Output the [X, Y] coordinate of the center of the cell containing the given text.  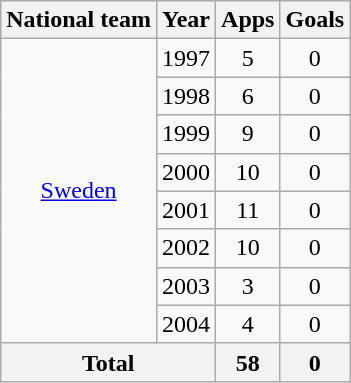
Sweden [79, 191]
11 [248, 210]
1997 [186, 58]
3 [248, 286]
Apps [248, 20]
9 [248, 134]
2000 [186, 172]
Goals [315, 20]
2001 [186, 210]
1999 [186, 134]
2002 [186, 248]
1998 [186, 96]
2004 [186, 324]
2003 [186, 286]
5 [248, 58]
4 [248, 324]
National team [79, 20]
58 [248, 362]
Total [108, 362]
Year [186, 20]
6 [248, 96]
